Extract the [x, y] coordinate from the center of the cell holding the provided text.  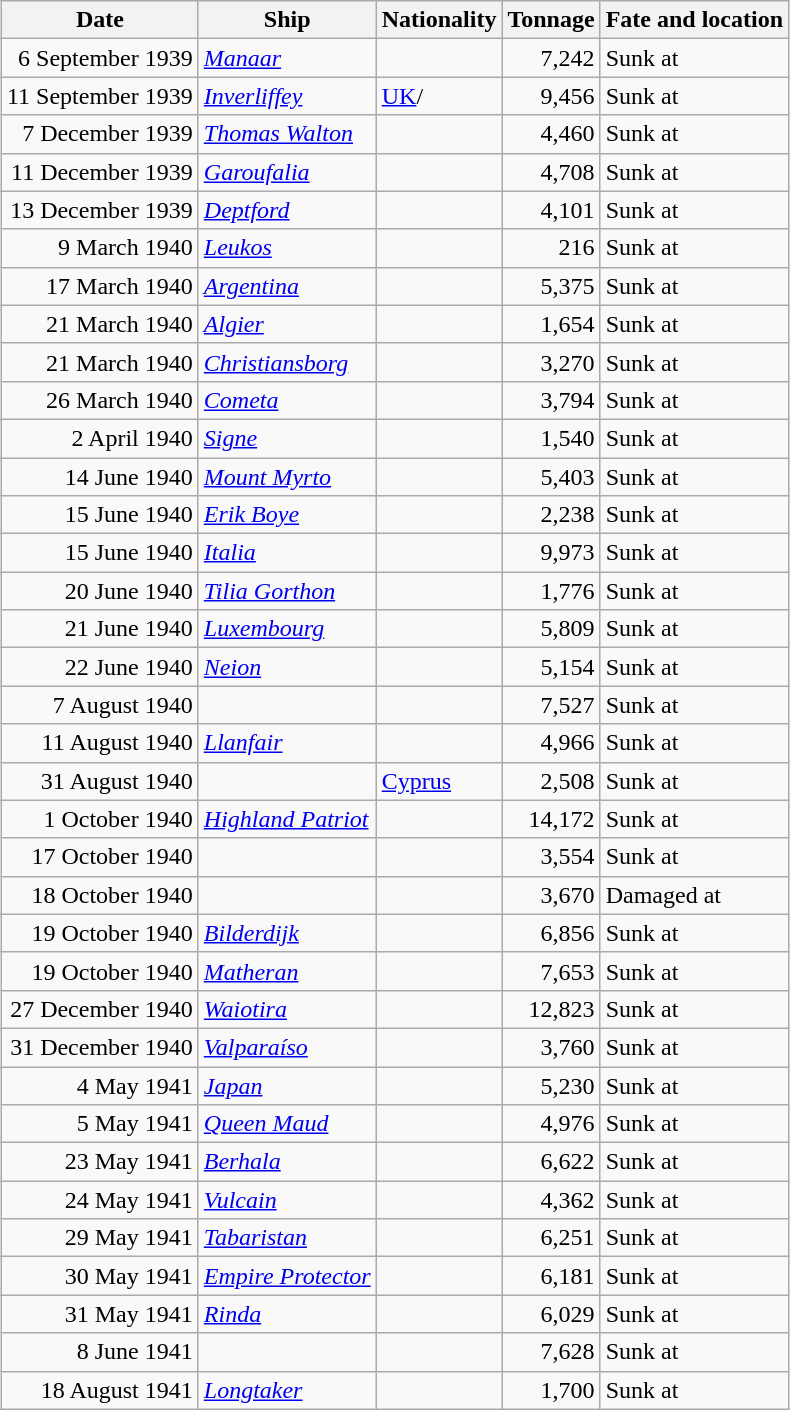
7,628 [551, 1352]
17 March 1940 [100, 286]
Cometa [287, 400]
Vulcain [287, 1200]
Japan [287, 1085]
Argentina [287, 286]
Christiansborg [287, 362]
3,760 [551, 1047]
27 December 1940 [100, 1009]
18 October 1940 [100, 895]
4,460 [551, 134]
9,456 [551, 96]
12,823 [551, 1009]
18 August 1941 [100, 1390]
4 May 1941 [100, 1085]
11 September 1939 [100, 96]
6,251 [551, 1238]
9 March 1940 [100, 248]
7 August 1940 [100, 705]
6,622 [551, 1162]
30 May 1941 [100, 1276]
7,527 [551, 705]
Llanfair [287, 743]
Matheran [287, 971]
Tonnage [551, 20]
6,181 [551, 1276]
22 June 1940 [100, 667]
Bilderdijk [287, 933]
216 [551, 248]
21 June 1940 [100, 629]
Signe [287, 438]
24 May 1941 [100, 1200]
Empire Protector [287, 1276]
3,670 [551, 895]
UK/ [439, 96]
4,966 [551, 743]
4,101 [551, 210]
11 August 1940 [100, 743]
1,540 [551, 438]
Leukos [287, 248]
8 June 1941 [100, 1352]
13 December 1939 [100, 210]
Waiotira [287, 1009]
Tabaristan [287, 1238]
4,708 [551, 172]
14 June 1940 [100, 477]
Garoufalia [287, 172]
Inverliffey [287, 96]
14,172 [551, 819]
Valparaíso [287, 1047]
Berhala [287, 1162]
5,809 [551, 629]
9,973 [551, 553]
1,700 [551, 1390]
Erik Boye [287, 515]
3,270 [551, 362]
4,976 [551, 1124]
3,794 [551, 400]
6,856 [551, 933]
Manaar [287, 58]
31 December 1940 [100, 1047]
31 May 1941 [100, 1314]
Neion [287, 667]
Ship [287, 20]
Italia [287, 553]
2,508 [551, 781]
Highland Patriot [287, 819]
Luxembourg [287, 629]
5,230 [551, 1085]
5,375 [551, 286]
Longtaker [287, 1390]
20 June 1940 [100, 591]
31 August 1940 [100, 781]
2 April 1940 [100, 438]
Tilia Gorthon [287, 591]
Cyprus [439, 781]
3,554 [551, 857]
Queen Maud [287, 1124]
Damaged at [694, 895]
Nationality [439, 20]
Fate and location [694, 20]
5,403 [551, 477]
6,029 [551, 1314]
Algier [287, 324]
6 September 1939 [100, 58]
4,362 [551, 1200]
Rinda [287, 1314]
5 May 1941 [100, 1124]
17 October 1940 [100, 857]
Mount Myrto [287, 477]
11 December 1939 [100, 172]
1,776 [551, 591]
1,654 [551, 324]
2,238 [551, 515]
Deptford [287, 210]
7 December 1939 [100, 134]
7,653 [551, 971]
Date [100, 20]
26 March 1940 [100, 400]
7,242 [551, 58]
23 May 1941 [100, 1162]
5,154 [551, 667]
1 October 1940 [100, 819]
Thomas Walton [287, 134]
29 May 1941 [100, 1238]
